From the cell containing the given text, extract its center point as [x, y] coordinate. 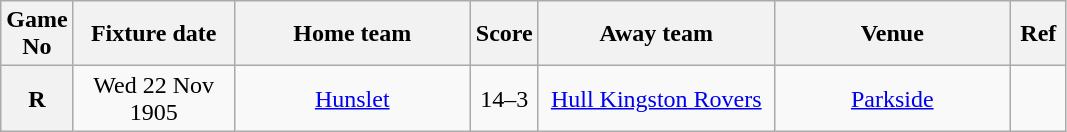
Ref [1038, 34]
Home team [352, 34]
Game No [37, 34]
Score [504, 34]
Venue [892, 34]
Hull Kingston Rovers [656, 98]
R [37, 98]
14–3 [504, 98]
Hunslet [352, 98]
Fixture date [154, 34]
Away team [656, 34]
Parkside [892, 98]
Wed 22 Nov 1905 [154, 98]
